Find where the given text appears and provide that cell's center as (x, y) coordinate. 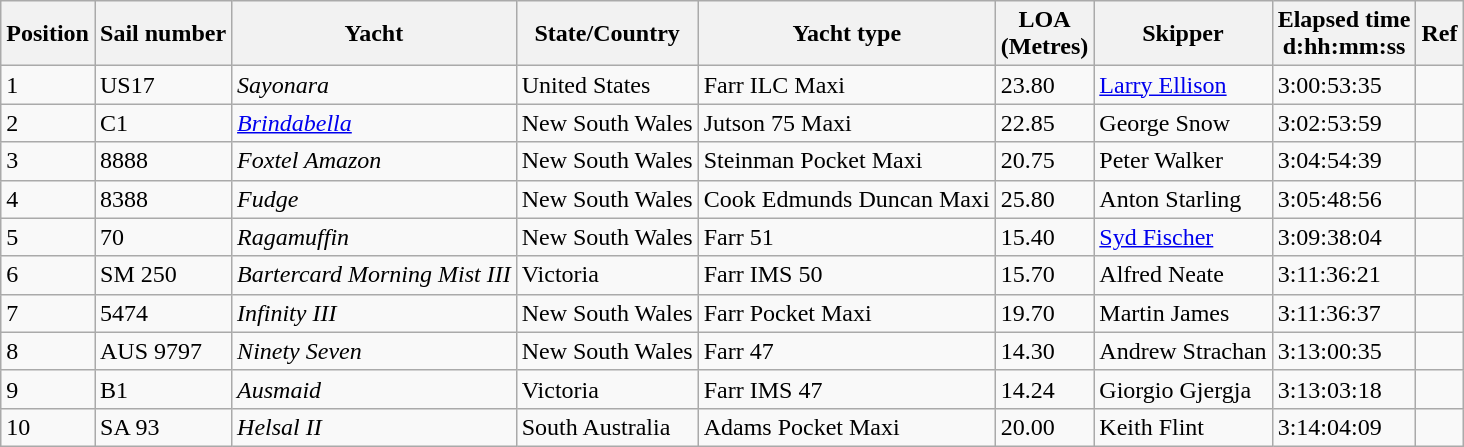
Farr 51 (846, 237)
AUS 9797 (162, 351)
Ref (1440, 34)
Sayonara (374, 85)
Farr ILC Maxi (846, 85)
Sail number (162, 34)
Ausmaid (374, 389)
2 (48, 123)
Keith Flint (1183, 427)
3 (48, 161)
US17 (162, 85)
23.80 (1044, 85)
3:05:48:56 (1344, 199)
3:13:00:35 (1344, 351)
6 (48, 275)
3:11:36:21 (1344, 275)
19.70 (1044, 313)
Elapsed time d:hh:mm:ss (1344, 34)
Farr 47 (846, 351)
Foxtel Amazon (374, 161)
3:04:54:39 (1344, 161)
State/Country (607, 34)
5474 (162, 313)
C1 (162, 123)
3:11:36:37 (1344, 313)
20.00 (1044, 427)
Fudge (374, 199)
20.75 (1044, 161)
Larry Ellison (1183, 85)
Farr Pocket Maxi (846, 313)
1 (48, 85)
8388 (162, 199)
25.80 (1044, 199)
3:09:38:04 (1344, 237)
70 (162, 237)
14.30 (1044, 351)
Jutson 75 Maxi (846, 123)
B1 (162, 389)
Helsal II (374, 427)
8888 (162, 161)
3:14:04:09 (1344, 427)
3:13:03:18 (1344, 389)
15.70 (1044, 275)
Adams Pocket Maxi (846, 427)
SM 250 (162, 275)
SA 93 (162, 427)
LOA (Metres) (1044, 34)
5 (48, 237)
George Snow (1183, 123)
15.40 (1044, 237)
Infinity III (374, 313)
Yacht type (846, 34)
Giorgio Gjergja (1183, 389)
Bartercard Morning Mist III (374, 275)
Anton Starling (1183, 199)
Brindabella (374, 123)
United States (607, 85)
3:00:53:35 (1344, 85)
7 (48, 313)
Cook Edmunds Duncan Maxi (846, 199)
10 (48, 427)
14.24 (1044, 389)
Steinman Pocket Maxi (846, 161)
Yacht (374, 34)
Alfred Neate (1183, 275)
Farr IMS 50 (846, 275)
Position (48, 34)
9 (48, 389)
Peter Walker (1183, 161)
Ninety Seven (374, 351)
Andrew Strachan (1183, 351)
Skipper (1183, 34)
South Australia (607, 427)
4 (48, 199)
Syd Fischer (1183, 237)
Ragamuffin (374, 237)
8 (48, 351)
Martin James (1183, 313)
Farr IMS 47 (846, 389)
3:02:53:59 (1344, 123)
22.85 (1044, 123)
